Determine the [x, y] coordinate at the center of the cell enclosing the given text.  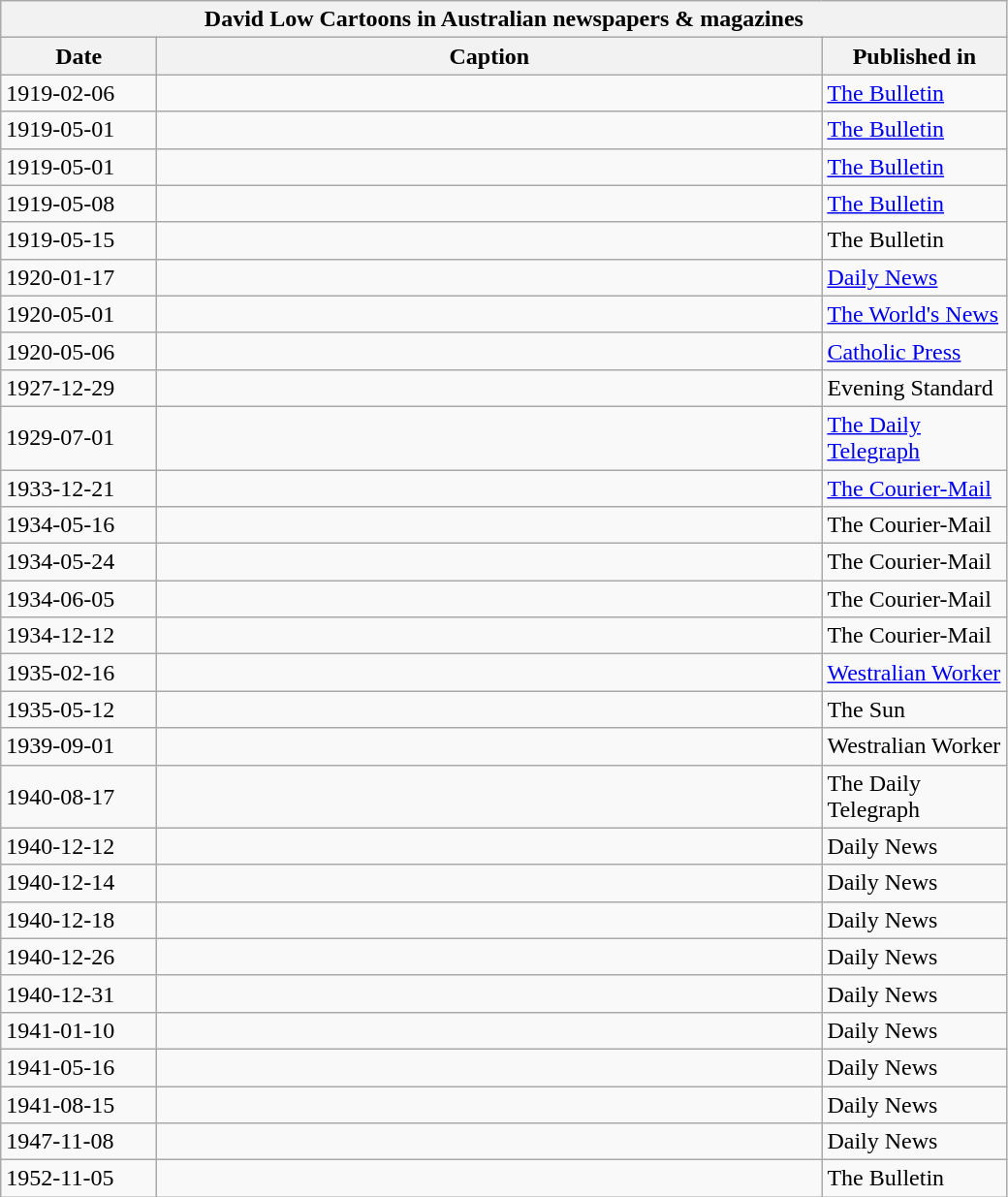
David Low Cartoons in Australian newspapers & magazines [504, 19]
1947-11-08 [79, 1142]
Catholic Press [915, 351]
The Sun [915, 709]
1927-12-29 [79, 388]
1935-02-16 [79, 673]
1940-12-12 [79, 846]
1941-01-10 [79, 1030]
The World's News [915, 314]
1919-02-06 [79, 93]
1934-05-24 [79, 562]
1920-01-17 [79, 277]
1919-05-08 [79, 204]
1919-05-15 [79, 240]
1940-12-18 [79, 920]
1952-11-05 [79, 1179]
1941-08-15 [79, 1104]
1935-05-12 [79, 709]
1933-12-21 [79, 488]
1940-08-17 [79, 797]
1934-12-12 [79, 636]
1940-12-14 [79, 883]
1940-12-31 [79, 993]
1941-05-16 [79, 1067]
Published in [915, 56]
Caption [489, 56]
1929-07-01 [79, 438]
1940-12-26 [79, 957]
Evening Standard [915, 388]
Date [79, 56]
1920-05-06 [79, 351]
1939-09-01 [79, 746]
1934-05-16 [79, 525]
1920-05-01 [79, 314]
1934-06-05 [79, 599]
